Return the [X, Y] coordinate for the center point of the cell that contains the specified text.  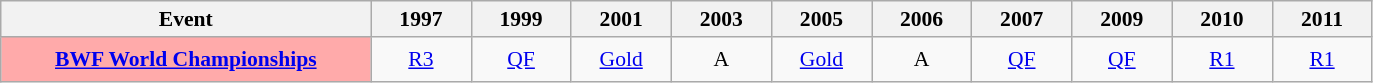
2006 [922, 19]
2003 [721, 19]
1997 [421, 19]
2010 [1222, 19]
Event [186, 19]
R3 [421, 60]
BWF World Championships [186, 60]
2007 [1022, 19]
2001 [621, 19]
2005 [821, 19]
1999 [521, 19]
2011 [1322, 19]
2009 [1122, 19]
